Search for the cell housing the specified text and yield its (x, y) center coordinate. 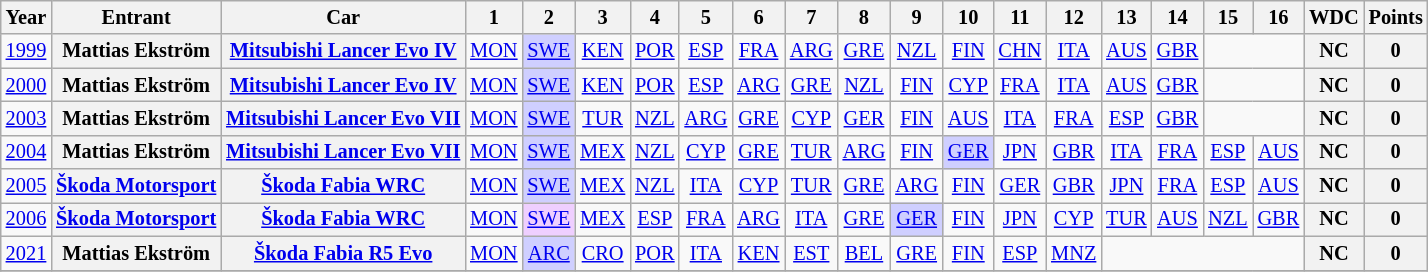
2021 (26, 253)
10 (968, 17)
16 (1279, 17)
2000 (26, 85)
5 (706, 17)
2003 (26, 118)
EST (812, 253)
WDC (1334, 17)
4 (654, 17)
MNZ (1074, 253)
Škoda Fabia R5 Evo (343, 253)
Entrant (136, 17)
13 (1126, 17)
2004 (26, 152)
15 (1228, 17)
3 (602, 17)
14 (1178, 17)
2005 (26, 186)
6 (758, 17)
BEL (864, 253)
12 (1074, 17)
1 (494, 17)
Points (1396, 17)
8 (864, 17)
ARC (548, 253)
7 (812, 17)
CRO (602, 253)
11 (1020, 17)
CHN (1020, 51)
2006 (26, 219)
9 (916, 17)
Year (26, 17)
1999 (26, 51)
2 (548, 17)
Car (343, 17)
